Capture the cell that displays the provided text and extract its (X, Y) central coordinate. 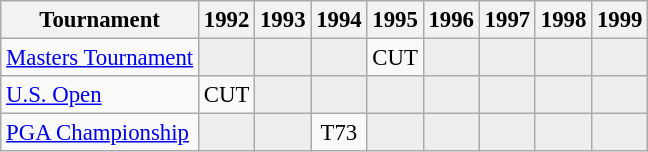
Tournament (100, 20)
1996 (451, 20)
1995 (395, 20)
Masters Tournament (100, 58)
1997 (507, 20)
1992 (227, 20)
U.S. Open (100, 95)
T73 (339, 133)
1994 (339, 20)
1998 (563, 20)
1999 (620, 20)
1993 (283, 20)
PGA Championship (100, 133)
